Return the [X, Y] coordinate for the center point of the cell that contains the specified text.  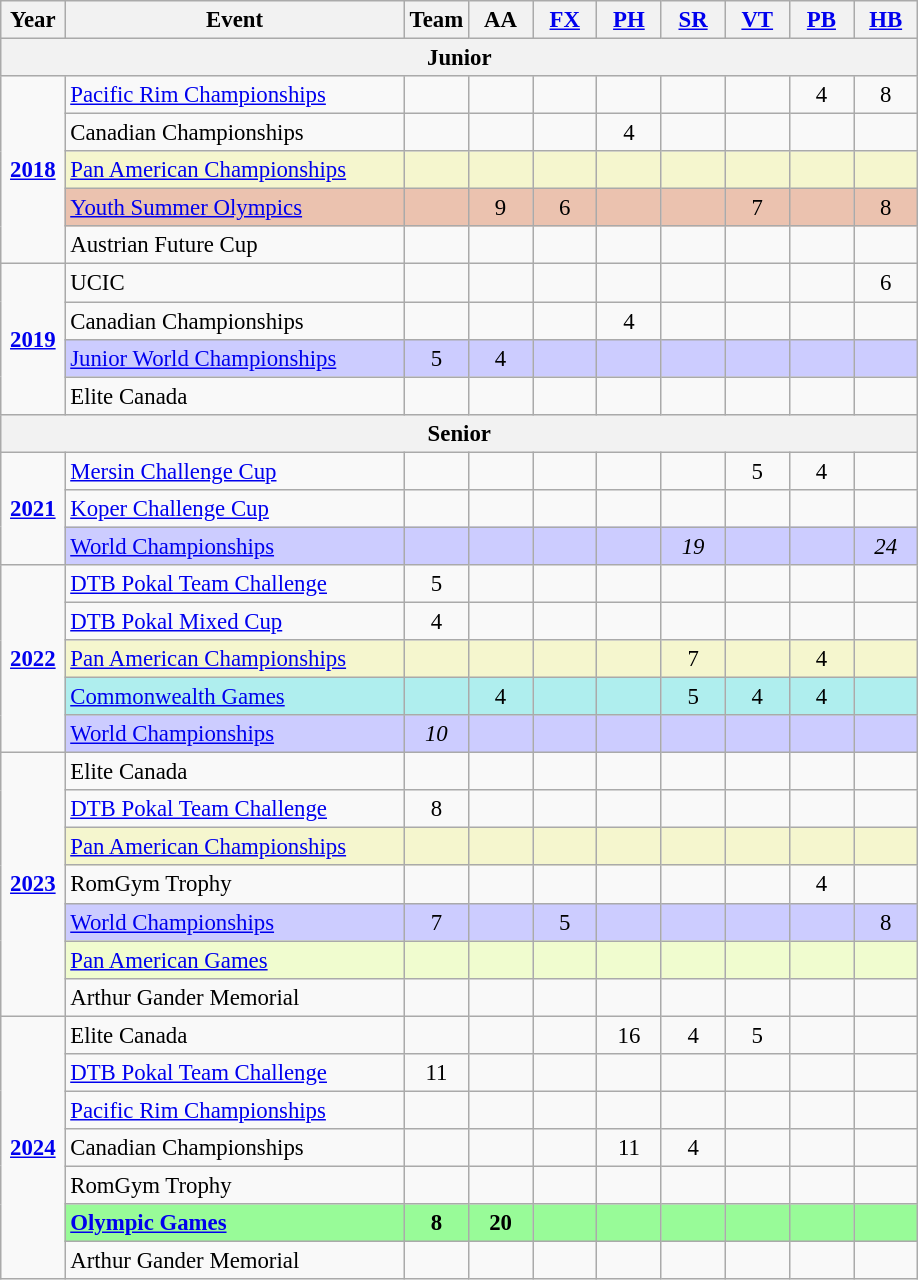
16 [629, 1035]
PB [821, 20]
Commonwealth Games [234, 697]
Junior World Championships [234, 358]
DTB Pokal Mixed Cup [234, 621]
VT [757, 20]
9 [500, 208]
Senior [460, 433]
20 [500, 1223]
HB [886, 20]
Event [234, 20]
10 [436, 734]
2023 [33, 884]
UCIC [234, 283]
Olympic Games [234, 1223]
Junior [460, 58]
AA [500, 20]
PH [629, 20]
2018 [33, 170]
19 [693, 546]
2019 [33, 339]
24 [886, 546]
Pan American Games [234, 960]
2024 [33, 1148]
Austrian Future Cup [234, 245]
Team [436, 20]
FX [565, 20]
Koper Challenge Cup [234, 509]
Youth Summer Olympics [234, 208]
2022 [33, 659]
SR [693, 20]
Mersin Challenge Cup [234, 471]
Year [33, 20]
2021 [33, 508]
